Locate the cell with the specified text and output its (x, y) center coordinate. 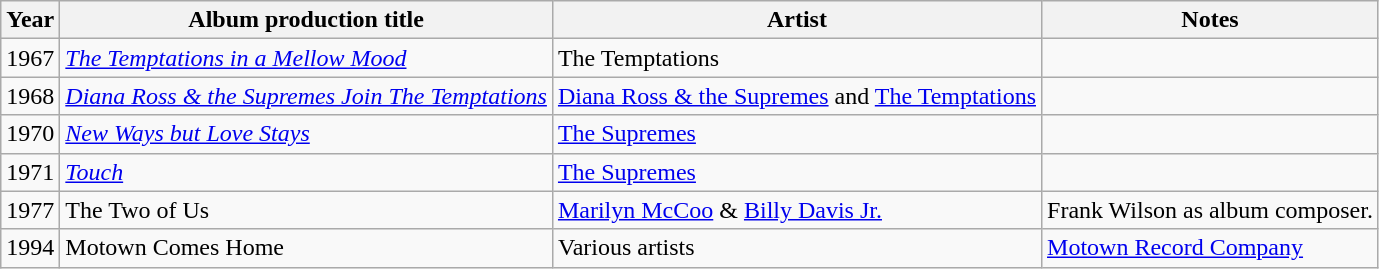
Diana Ross & the Supremes and The Temptations (796, 96)
1967 (30, 58)
1971 (30, 172)
Various artists (796, 248)
Notes (1210, 20)
1977 (30, 210)
Year (30, 20)
Album production title (306, 20)
The Temptations in a Mellow Mood (306, 58)
The Temptations (796, 58)
Motown Comes Home (306, 248)
1994 (30, 248)
Marilyn McCoo & Billy Davis Jr. (796, 210)
Artist (796, 20)
Diana Ross & the Supremes Join The Temptations (306, 96)
The Two of Us (306, 210)
Motown Record Company (1210, 248)
Touch (306, 172)
1968 (30, 96)
New Ways but Love Stays (306, 134)
Frank Wilson as album composer. (1210, 210)
1970 (30, 134)
